Return [x, y] of the center of cell containing provided text 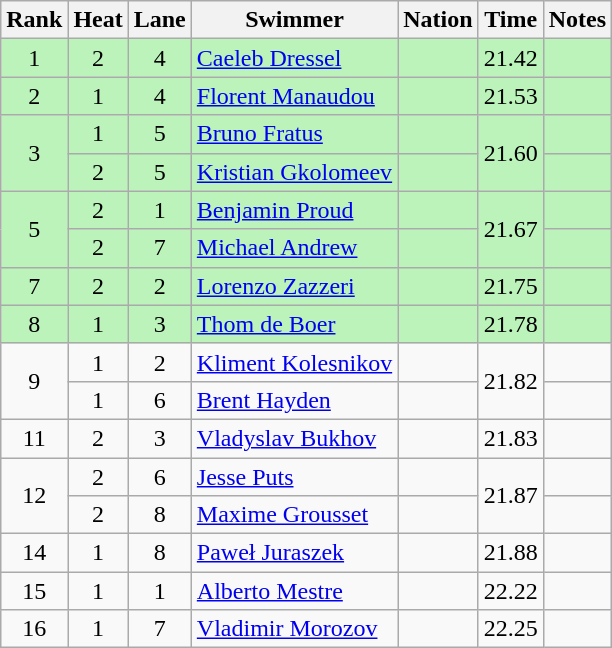
Lane [160, 20]
Nation [438, 20]
11 [34, 438]
9 [34, 381]
21.83 [510, 438]
15 [34, 591]
Florent Manaudou [294, 96]
Swimmer [294, 20]
21.42 [510, 58]
Bruno Fratus [294, 134]
22.25 [510, 629]
Lorenzo Zazzeri [294, 286]
Rank [34, 20]
22.22 [510, 591]
Vladimir Morozov [294, 629]
Notes [577, 20]
21.53 [510, 96]
Brent Hayden [294, 400]
Jesse Puts [294, 477]
Benjamin Proud [294, 210]
Time [510, 20]
21.82 [510, 381]
Michael Andrew [294, 248]
12 [34, 496]
21.60 [510, 153]
Vladyslav Bukhov [294, 438]
16 [34, 629]
21.67 [510, 229]
21.78 [510, 324]
21.88 [510, 553]
Kristian Gkolomeev [294, 172]
21.87 [510, 496]
Caeleb Dressel [294, 58]
Thom de Boer [294, 324]
Kliment Kolesnikov [294, 362]
14 [34, 553]
Maxime Grousset [294, 515]
21.75 [510, 286]
Alberto Mestre [294, 591]
Heat [98, 20]
Paweł Juraszek [294, 553]
